Search for the cell housing the specified text and yield its [X, Y] center coordinate. 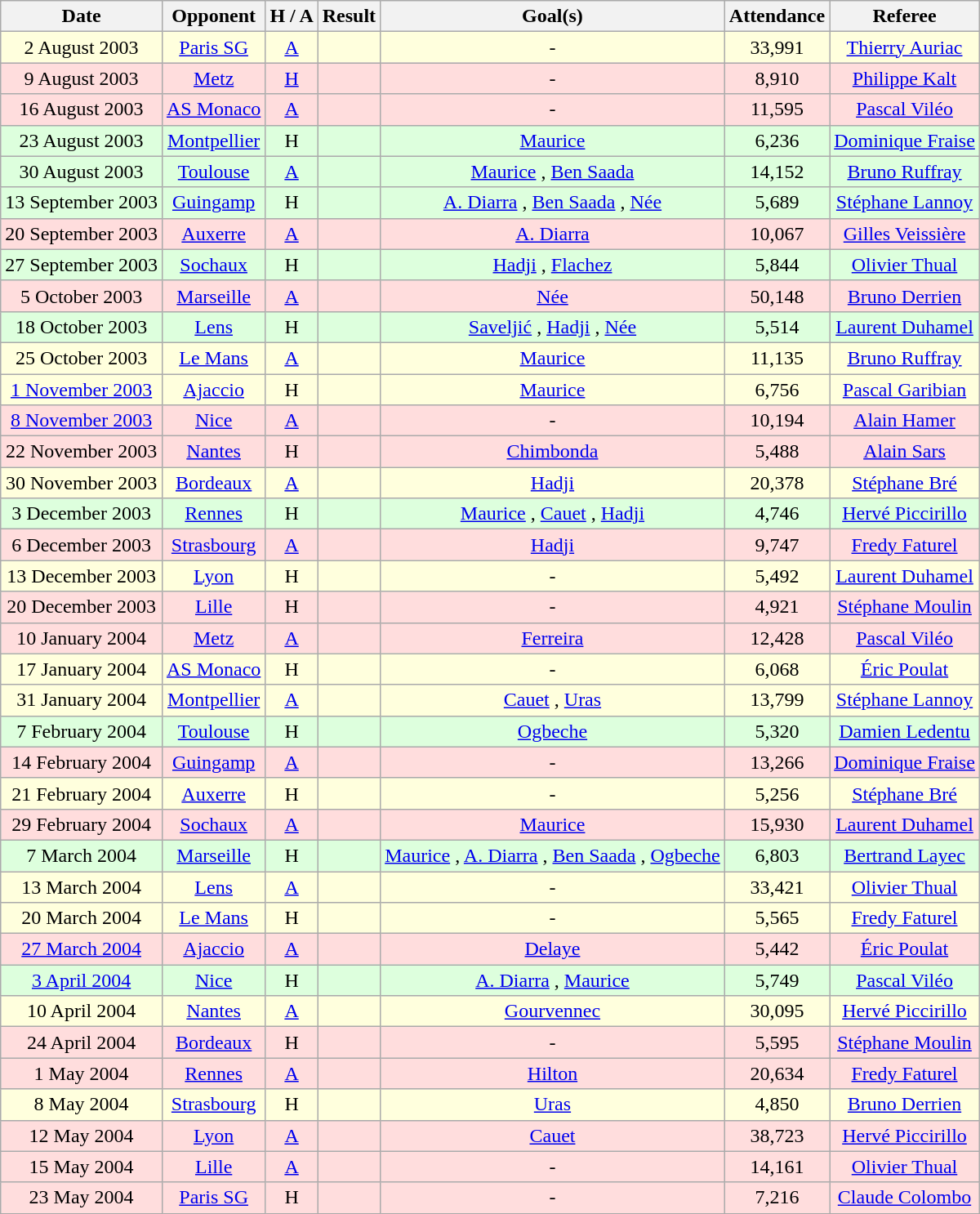
5,492 [777, 576]
5 October 2003 [82, 296]
33,991 [777, 47]
Saveljić , Hadji , Née [553, 327]
Uras [553, 1105]
20 December 2003 [82, 607]
5,488 [777, 452]
Pascal Garibian [905, 390]
13,799 [777, 700]
5,320 [777, 731]
5,565 [777, 918]
13 December 2003 [82, 576]
13 March 2004 [82, 886]
A. Diarra [553, 234]
Damien Ledentu [905, 731]
Maurice , A. Diarra , Ben Saada , Ogbeche [553, 855]
16 August 2003 [82, 109]
30 November 2003 [82, 483]
5,514 [777, 327]
10,067 [777, 234]
Thierry Auriac [905, 47]
27 September 2003 [82, 265]
50,148 [777, 296]
20 March 2004 [82, 918]
8 November 2003 [82, 421]
A. Diarra , Maurice [553, 980]
6,236 [777, 141]
10 January 2004 [82, 638]
Attendance [777, 16]
3 April 2004 [82, 980]
14,152 [777, 172]
14 February 2004 [82, 762]
24 April 2004 [82, 1042]
7,216 [777, 1198]
11,135 [777, 358]
Maurice , Cauet , Hadji [553, 514]
12 May 2004 [82, 1136]
5,442 [777, 949]
6,756 [777, 390]
21 February 2004 [82, 793]
30,095 [777, 1011]
20 September 2003 [82, 234]
Chimbonda [553, 452]
1 November 2003 [82, 390]
18 October 2003 [82, 327]
5,595 [777, 1042]
Hadji , Flachez [553, 265]
Date [82, 16]
25 October 2003 [82, 358]
8,910 [777, 78]
Referee [905, 16]
15 May 2004 [82, 1167]
Opponent [213, 16]
5,844 [777, 265]
6,803 [777, 855]
30 August 2003 [82, 172]
2 August 2003 [82, 47]
33,421 [777, 886]
29 February 2004 [82, 824]
5,749 [777, 980]
Ogbeche [553, 731]
7 March 2004 [82, 855]
17 January 2004 [82, 669]
Bertrand Layec [905, 855]
4,921 [777, 607]
Alain Hamer [905, 421]
23 August 2003 [82, 141]
8 May 2004 [82, 1105]
Cauet , Uras [553, 700]
7 February 2004 [82, 731]
Gourvennec [553, 1011]
1 May 2004 [82, 1073]
Alain Sars [905, 452]
Cauet [553, 1136]
13 September 2003 [82, 203]
4,850 [777, 1105]
15,930 [777, 824]
23 May 2004 [82, 1198]
10 April 2004 [82, 1011]
3 December 2003 [82, 514]
6 December 2003 [82, 545]
Née [553, 296]
H / A [292, 16]
9 August 2003 [82, 78]
4,746 [777, 514]
Hilton [553, 1073]
31 January 2004 [82, 700]
12,428 [777, 638]
14,161 [777, 1167]
Goal(s) [553, 16]
Result [349, 16]
5,256 [777, 793]
9,747 [777, 545]
6,068 [777, 669]
27 March 2004 [82, 949]
13,266 [777, 762]
Maurice , Ben Saada [553, 172]
A. Diarra , Ben Saada , Née [553, 203]
Delaye [553, 949]
Philippe Kalt [905, 78]
10,194 [777, 421]
20,634 [777, 1073]
22 November 2003 [82, 452]
5,689 [777, 203]
38,723 [777, 1136]
Claude Colombo [905, 1198]
Ferreira [553, 638]
11,595 [777, 109]
Gilles Veissière [905, 234]
20,378 [777, 483]
